Scan for the cell matching the given text and deliver its (X, Y) coordinate at center. 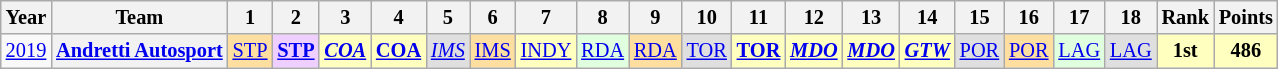
2019 (26, 51)
6 (493, 17)
3 (345, 17)
486 (1246, 51)
12 (814, 17)
4 (398, 17)
2 (296, 17)
5 (448, 17)
Andretti Autosport (139, 51)
17 (1079, 17)
Year (26, 17)
11 (758, 17)
16 (1028, 17)
8 (602, 17)
1 (250, 17)
9 (656, 17)
10 (707, 17)
GTW (928, 51)
Points (1246, 17)
Rank (1186, 17)
INDY (546, 51)
1st (1186, 51)
15 (980, 17)
Team (139, 17)
13 (870, 17)
14 (928, 17)
7 (546, 17)
18 (1131, 17)
